Return the [X, Y] coordinate for the center point of the cell that contains the specified text.  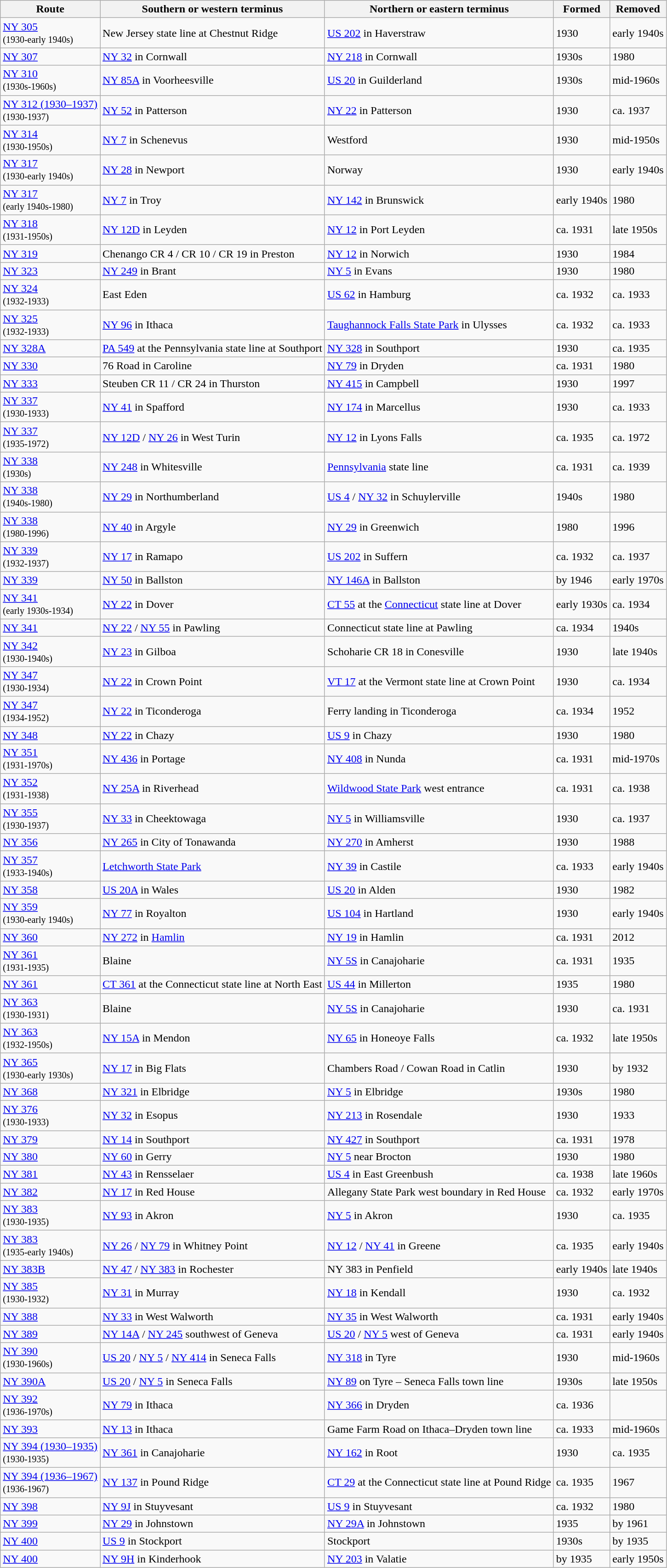
Steuben CR 11 / CR 24 in Thurston [212, 383]
NY 17 in Ramapo [212, 556]
Schoharie CR 18 in Conesville [439, 651]
NY 218 in Cornwall [439, 57]
NY 12D in Leyden [212, 230]
NY 28 in Newport [212, 170]
NY 381 [51, 1174]
US 4 / NY 32 in Schuylerville [439, 497]
Connecticut state line at Pawling [439, 628]
US 20 / NY 5 / NY 414 in Seneca Falls [212, 1357]
NY 307 [51, 57]
NY 12 in Port Leyden [439, 230]
NY 265 in City of Tonawanda [212, 842]
NY 318 in Tyre [439, 1357]
NY 249 in Brant [212, 271]
mid-1950s [638, 140]
NY 22 in Patterson [439, 110]
NY 368 [51, 1092]
NY 29 in Greenwich [439, 527]
by 1961 [638, 1524]
Route [51, 9]
1952 [638, 711]
NY 337(1935-1972) [51, 437]
NY 383B [51, 1269]
NY 321 in Elbridge [212, 1092]
PA 549 at the Pennsylvania state line at Southport [212, 349]
NY 12 in Norwich [439, 253]
NY 89 on Tyre – Seneca Falls town line [439, 1381]
NY 22 in Crown Point [212, 681]
NY 352(1931-1938) [51, 789]
NY 9J in Stuyvesant [212, 1506]
NY 385(1930-1932) [51, 1293]
NY 393 [51, 1429]
NY 18 in Kendall [439, 1293]
ca. 1939 [638, 467]
NY 5 in Williamsville [439, 818]
East Eden [212, 294]
mid-1970s [638, 759]
1982 [638, 890]
Taughannock Falls State Park in Ulysses [439, 325]
US 20 / NY 5 west of Geneva [439, 1334]
NY 399 [51, 1524]
NY 339 [51, 580]
Formed [581, 9]
US 20 in Alden [439, 890]
US 20 in Guilderland [439, 80]
NY 29A in Johnstown [439, 1524]
NY 9H in Kinderhook [212, 1559]
NY 5 in Akron [439, 1216]
NY 93 in Akron [212, 1216]
NY 380 [51, 1157]
NY 360 [51, 937]
NY 142 in Brunswick [439, 200]
NY 351(1931-1970s) [51, 759]
1978 [638, 1139]
NY 33 in West Walworth [212, 1316]
NY 355(1930-1937) [51, 818]
NY 15A in Mendon [212, 1038]
NY 17 in Big Flats [212, 1068]
NY 40 in Argyle [212, 527]
US 202 in Haverstraw [439, 33]
NY 310(1930s-1960s) [51, 80]
NY 317(1930-early 1940s) [51, 170]
NY 79 in Dryden [439, 366]
NY 213 in Rosendale [439, 1116]
NY 174 in Marcellus [439, 407]
early 1930s [581, 604]
NY 17 in Red House [212, 1192]
NY 317(early 1940s-1980) [51, 200]
NY 328 in Southport [439, 349]
1967 [638, 1482]
NY 363(1932-1950s) [51, 1038]
Chenango CR 4 / CR 10 / CR 19 in Preston [212, 253]
CT 55 at the Connecticut state line at Dover [439, 604]
NY 338(1940s-1980) [51, 497]
NY 347(1930-1934) [51, 681]
NY 162 in Root [439, 1452]
NY 394 (1936–1967)(1936-1967) [51, 1482]
NY 43 in Rensselaer [212, 1174]
US 20A in Wales [212, 890]
NY 379 [51, 1139]
NY 85A in Voorheesville [212, 80]
NY 203 in Valatie [439, 1559]
Allegany State Park west boundary in Red House [439, 1192]
NY 77 in Royalton [212, 913]
NY 383 in Penfield [439, 1269]
NY 31 in Murray [212, 1293]
Chambers Road / Cowan Road in Catlin [439, 1068]
by 1946 [581, 580]
NY 392(1936-1970s) [51, 1405]
NY 29 in Northumberland [212, 497]
US 20 / NY 5 in Seneca Falls [212, 1381]
NY 14A / NY 245 southwest of Geneva [212, 1334]
NY 366 in Dryden [439, 1405]
NY 312 (1930–1937)(1930-1937) [51, 110]
NY 22 / NY 55 in Pawling [212, 628]
NY 358 [51, 890]
NY 361(1931-1935) [51, 961]
NY 270 in Amherst [439, 842]
late 1960s [638, 1174]
1984 [638, 253]
NY 383(1935-early 1940s) [51, 1245]
2012 [638, 937]
NY 35 in West Walworth [439, 1316]
Stockport [439, 1541]
NY 328A [51, 349]
US 104 in Hartland [439, 913]
NY 376(1930-1933) [51, 1116]
NY 427 in Southport [439, 1139]
Pennsylvania state line [439, 467]
NY 319 [51, 253]
NY 436 in Portage [212, 759]
NY 13 in Ithaca [212, 1429]
NY 325(1932-1933) [51, 325]
76 Road in Caroline [212, 366]
NY 5 in Elbridge [439, 1092]
1988 [638, 842]
NY 388 [51, 1316]
NY 390A [51, 1381]
Westford [439, 140]
1996 [638, 527]
US 44 in Millerton [439, 984]
US 202 in Suffern [439, 556]
NY 25A in Riverhead [212, 789]
NY 365(1930-early 1930s) [51, 1068]
NY 5 near Brocton [439, 1157]
Wildwood State Park west entrance [439, 789]
NY 318(1931-1950s) [51, 230]
Northern or eastern terminus [439, 9]
NY 248 in Whitesville [212, 467]
NY 12 in Lyons Falls [439, 437]
NY 22 in Ticonderoga [212, 711]
NY 330 [51, 366]
NY 22 in Chazy [212, 735]
NY 29 in Johnstown [212, 1524]
NY 33 in Cheektowaga [212, 818]
NY 390(1930-1960s) [51, 1357]
US 9 in Stockport [212, 1541]
NY 363(1930-1931) [51, 1008]
Southern or western terminus [212, 9]
1933 [638, 1116]
NY 65 in Honeoye Falls [439, 1038]
NY 339(1932-1937) [51, 556]
US 9 in Chazy [439, 735]
US 62 in Hamburg [439, 294]
NY 382 [51, 1192]
ca. 1936 [581, 1405]
Norway [439, 170]
by 1932 [638, 1068]
NY 337(1930-1933) [51, 407]
NY 96 in Ithaca [212, 325]
NY 333 [51, 383]
NY 357(1933-1940s) [51, 866]
NY 60 in Gerry [212, 1157]
NY 137 in Pound Ridge [212, 1482]
New Jersey state line at Chestnut Ridge [212, 33]
NY 341(early 1930s-1934) [51, 604]
NY 356 [51, 842]
NY 361 in Canajoharie [212, 1452]
NY 383(1930-1935) [51, 1216]
NY 7 in Schenevus [212, 140]
NY 324(1932-1933) [51, 294]
NY 361 [51, 984]
ca. 1972 [638, 437]
NY 341 [51, 628]
NY 408 in Nunda [439, 759]
NY 39 in Castile [439, 866]
NY 50 in Ballston [212, 580]
NY 348 [51, 735]
NY 338(1930s) [51, 467]
NY 41 in Spafford [212, 407]
NY 26 / NY 79 in Whitney Point [212, 1245]
VT 17 at the Vermont state line at Crown Point [439, 681]
CT 361 at the Connecticut state line at North East [212, 984]
NY 398 [51, 1506]
NY 22 in Dover [212, 604]
US 9 in Stuyvesant [439, 1506]
NY 32 in Esopus [212, 1116]
NY 338(1980-1996) [51, 527]
NY 32 in Cornwall [212, 57]
Ferry landing in Ticonderoga [439, 711]
CT 29 at the Connecticut state line at Pound Ridge [439, 1482]
NY 314(1930-1950s) [51, 140]
Removed [638, 9]
NY 79 in Ithaca [212, 1405]
Game Farm Road on Ithaca–Dryden town line [439, 1429]
NY 347(1934-1952) [51, 711]
NY 323 [51, 271]
NY 7 in Troy [212, 200]
NY 5 in Evans [439, 271]
US 4 in East Greenbush [439, 1174]
early 1950s [638, 1559]
NY 23 in Gilboa [212, 651]
NY 52 in Patterson [212, 110]
NY 389 [51, 1334]
NY 342(1930-1940s) [51, 651]
NY 14 in Southport [212, 1139]
NY 394 (1930–1935)(1930-1935) [51, 1452]
NY 146A in Ballston [439, 580]
NY 19 in Hamlin [439, 937]
1997 [638, 383]
NY 415 in Campbell [439, 383]
NY 47 / NY 383 in Rochester [212, 1269]
NY 272 in Hamlin [212, 937]
Letchworth State Park [212, 866]
NY 12D / NY 26 in West Turin [212, 437]
NY 12 / NY 41 in Greene [439, 1245]
NY 305(1930-early 1940s) [51, 33]
NY 359(1930-early 1940s) [51, 913]
